Detect which cell encompasses the target text, then output its (x, y) center coordinate. 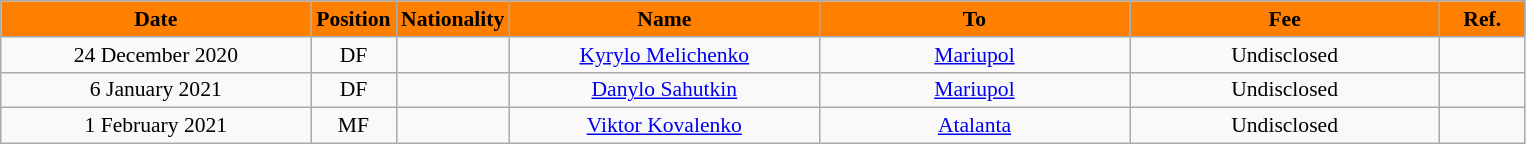
Nationality (452, 19)
Atalanta (974, 126)
To (974, 19)
Danylo Sahutkin (664, 90)
24 December 2020 (156, 55)
Fee (1285, 19)
1 February 2021 (156, 126)
Date (156, 19)
Ref. (1482, 19)
Name (664, 19)
MF (354, 126)
Position (354, 19)
Kyrylo Melichenko (664, 55)
Viktor Kovalenko (664, 126)
6 January 2021 (156, 90)
